Return [X, Y] of the center of cell containing provided text 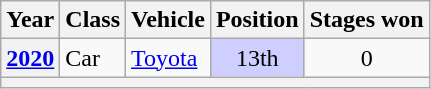
Year [30, 20]
13th [257, 58]
Class [93, 20]
0 [366, 58]
Stages won [366, 20]
Position [257, 20]
2020 [30, 58]
Vehicle [168, 20]
Toyota [168, 58]
Car [93, 58]
